Return (X, Y) of the center of cell containing provided text 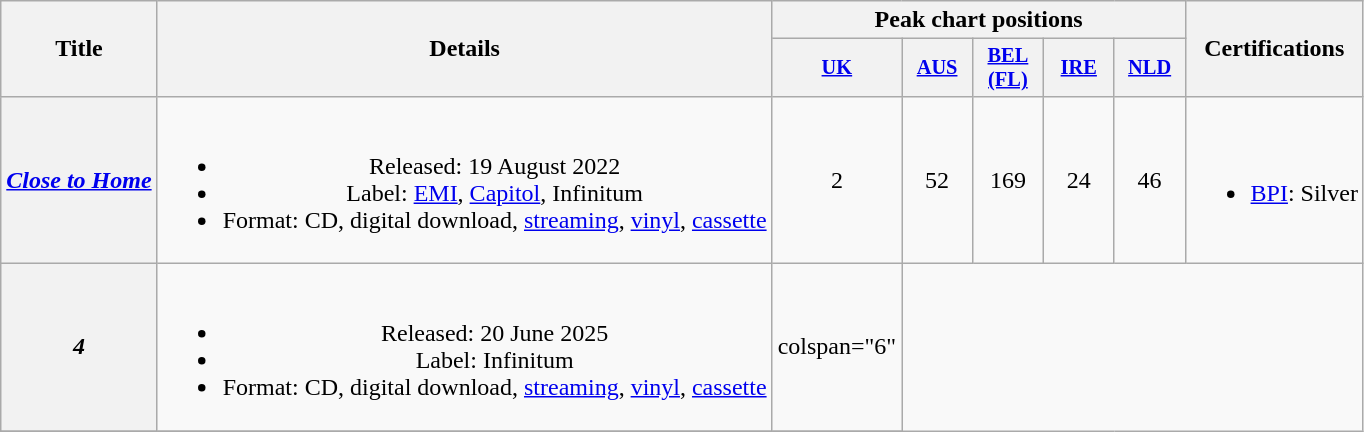
BPI: Silver (1274, 180)
colspan="6" (837, 348)
46 (1150, 180)
4 (79, 348)
Title (79, 49)
Released: 19 August 2022Label: EMI, Capitol, InfinitumFormat: CD, digital download, streaming, vinyl, cassette (464, 180)
BEL(FL) (1008, 68)
Certifications (1274, 49)
Released: 20 June 2025Label: InfinitumFormat: CD, digital download, streaming, vinyl, cassette (464, 348)
Close to Home (79, 180)
2 (837, 180)
Details (464, 49)
52 (938, 180)
169 (1008, 180)
24 (1078, 180)
NLD (1150, 68)
UK (837, 68)
IRE (1078, 68)
Peak chart positions (978, 20)
AUS (938, 68)
